Return the [X, Y] coordinate for the center point of the cell that contains the specified text.  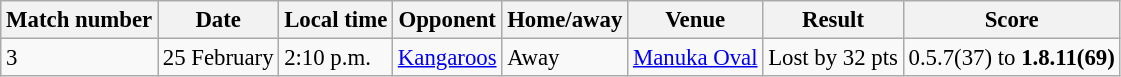
0.5.7(37) to 1.8.11(69) [1012, 58]
Match number [80, 20]
Opponent [448, 20]
Kangaroos [448, 58]
Manuka Oval [696, 58]
3 [80, 58]
Away [565, 58]
Home/away [565, 20]
Date [218, 20]
Result [833, 20]
Score [1012, 20]
25 February [218, 58]
2:10 p.m. [336, 58]
Lost by 32 pts [833, 58]
Local time [336, 20]
Venue [696, 20]
